Identify which cell holds the provided text, then report its [x, y] central coordinate. 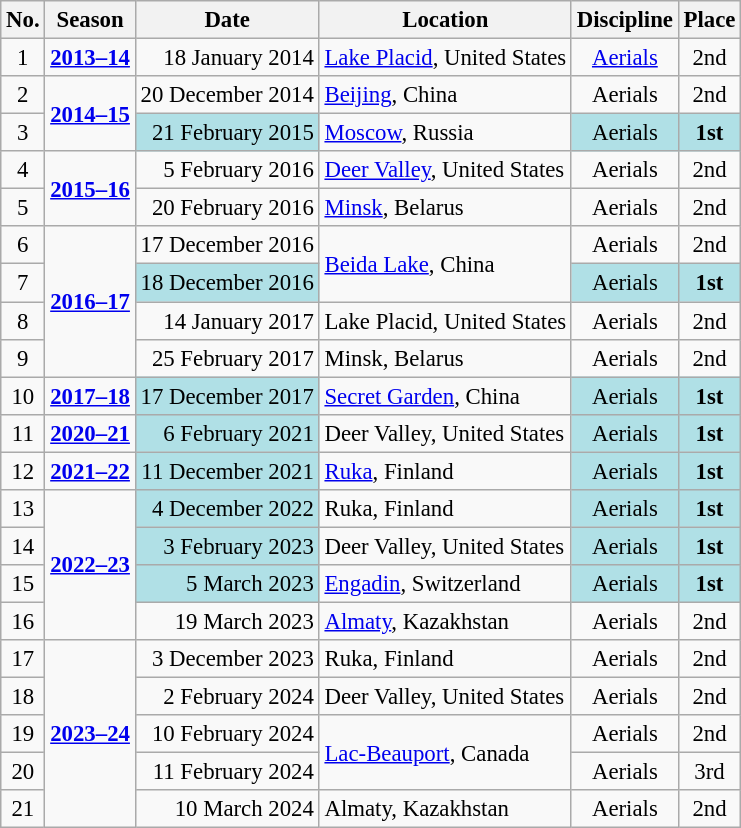
2023–24 [90, 734]
Beida Lake, China [445, 264]
Engadin, Switzerland [445, 584]
8 [23, 321]
2 [23, 95]
2020–21 [90, 433]
Beijing, China [445, 95]
16 [23, 621]
25 February 2017 [227, 358]
2016–17 [90, 301]
10 March 2024 [227, 809]
11 [23, 433]
2017–18 [90, 396]
No. [23, 20]
21 [23, 809]
18 January 2014 [227, 58]
12 [23, 471]
20 December 2014 [227, 95]
6 [23, 245]
17 December 2016 [227, 245]
1 [23, 58]
18 December 2016 [227, 283]
5 [23, 208]
14 [23, 546]
11 February 2024 [227, 772]
3 February 2023 [227, 546]
Discipline [624, 20]
Date [227, 20]
21 February 2015 [227, 133]
2022–23 [90, 565]
Secret Garden, China [445, 396]
2015–16 [90, 188]
Location [445, 20]
10 February 2024 [227, 734]
6 February 2021 [227, 433]
19 March 2023 [227, 621]
Place [709, 20]
20 [23, 772]
9 [23, 358]
3rd [709, 772]
14 January 2017 [227, 321]
4 December 2022 [227, 509]
2 February 2024 [227, 697]
3 [23, 133]
10 [23, 396]
19 [23, 734]
5 March 2023 [227, 584]
2014–15 [90, 114]
Season [90, 20]
13 [23, 509]
17 December 2017 [227, 396]
5 February 2016 [227, 170]
Moscow, Russia [445, 133]
7 [23, 283]
2021–22 [90, 471]
18 [23, 697]
20 February 2016 [227, 208]
3 December 2023 [227, 659]
4 [23, 170]
11 December 2021 [227, 471]
2013–14 [90, 58]
Lac-Beauport, Canada [445, 752]
17 [23, 659]
15 [23, 584]
